Return the (x, y) coordinate for the center point of the cell that contains the specified text.  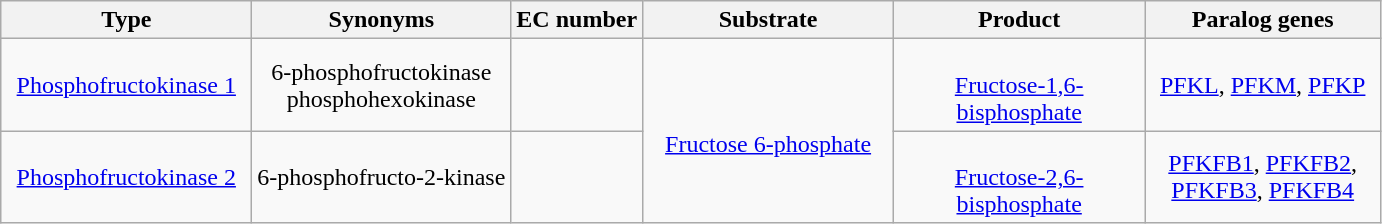
6-phosphofructokinasephosphohexokinase (382, 85)
PFKL, PFKM, PFKP (1263, 85)
Type (126, 20)
Fructose-1,6-bisphosphate (1020, 85)
Synonyms (382, 20)
Phosphofructokinase 2 (126, 177)
EC number (577, 20)
Fructose-2,6-bisphosphate (1020, 177)
PFKFB1, PFKFB2, PFKFB3, PFKFB4 (1263, 177)
Fructose 6-phosphate (768, 131)
Paralog genes (1263, 20)
Substrate (768, 20)
Product (1020, 20)
Phosphofructokinase 1 (126, 85)
6-phosphofructo-2-kinase (382, 177)
